Extract the (x, y) coordinate from the center of the cell holding the provided text.  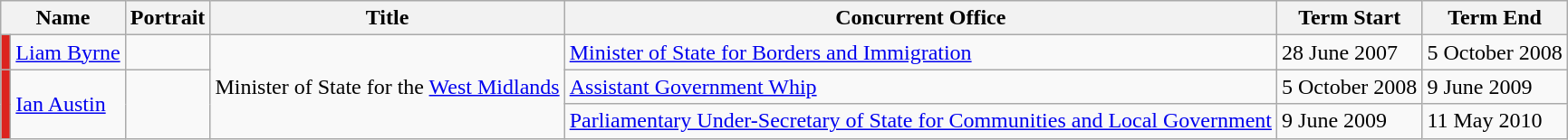
Minister of State for the West Midlands (388, 87)
Portrait (168, 18)
Assistant Government Whip (920, 87)
Title (388, 18)
Name (63, 18)
Term Start (1350, 18)
Minister of State for Borders and Immigration (920, 52)
Ian Austin (68, 104)
Parliamentary Under-Secretary of State for Communities and Local Government (920, 121)
Term End (1495, 18)
11 May 2010 (1495, 121)
Concurrent Office (920, 18)
Liam Byrne (68, 52)
28 June 2007 (1350, 52)
